Search for the cell housing the specified text and yield its (x, y) center coordinate. 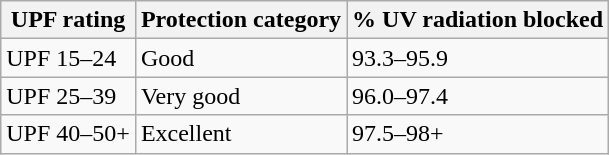
Good (240, 58)
UPF rating (68, 20)
Very good (240, 96)
Protection category (240, 20)
UPF 25–39 (68, 96)
97.5–98+ (478, 134)
UPF 15–24 (68, 58)
Excellent (240, 134)
UPF 40–50+ (68, 134)
% UV radiation blocked (478, 20)
93.3–95.9 (478, 58)
96.0–97.4 (478, 96)
